Capture the cell that displays the provided text and extract its (x, y) central coordinate. 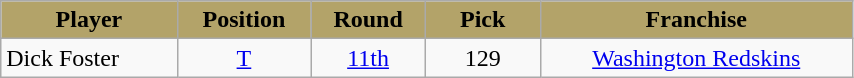
Dick Foster (89, 58)
Round (368, 20)
Washington Redskins (696, 58)
Pick (482, 20)
Player (89, 20)
11th (368, 58)
129 (482, 58)
Franchise (696, 20)
T (244, 58)
Position (244, 20)
